Extract the [X, Y] coordinate from the center of the cell holding the provided text.  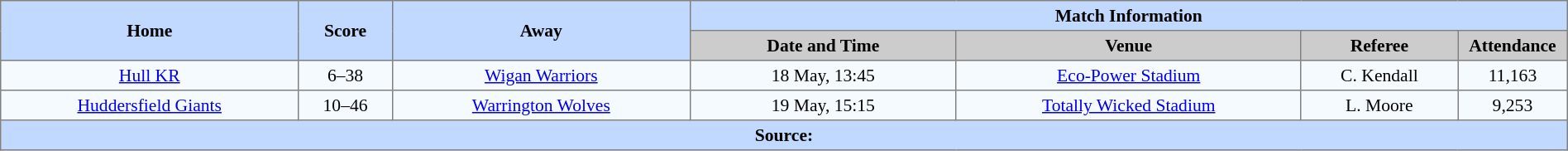
L. Moore [1379, 105]
Source: [784, 135]
Attendance [1513, 46]
Referee [1379, 46]
9,253 [1513, 105]
Totally Wicked Stadium [1128, 105]
C. Kendall [1379, 75]
Match Information [1128, 16]
6–38 [346, 75]
Wigan Warriors [541, 75]
10–46 [346, 105]
Hull KR [150, 75]
Eco-Power Stadium [1128, 75]
19 May, 15:15 [823, 105]
Venue [1128, 46]
11,163 [1513, 75]
Huddersfield Giants [150, 105]
Score [346, 31]
Away [541, 31]
Home [150, 31]
Date and Time [823, 46]
Warrington Wolves [541, 105]
18 May, 13:45 [823, 75]
